Search for the cell housing the specified text and yield its [X, Y] center coordinate. 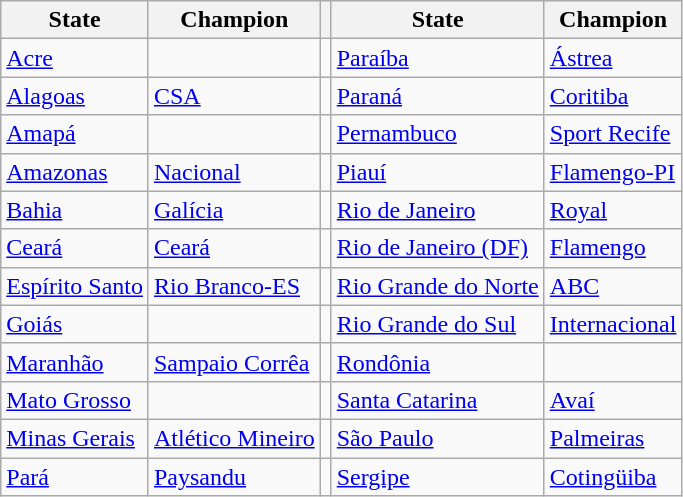
Flamengo [613, 248]
Rio Grande do Norte [438, 286]
Bahia [75, 210]
Santa Catarina [438, 400]
Rio de Janeiro (DF) [438, 248]
Paysandu [234, 477]
Maranhão [75, 362]
Royal [613, 210]
Minas Gerais [75, 438]
Atlético Mineiro [234, 438]
Coritiba [613, 96]
Acre [75, 58]
Ástrea [613, 58]
Rondônia [438, 362]
Galícia [234, 210]
Goiás [75, 324]
Palmeiras [613, 438]
Mato Grosso [75, 400]
Paraná [438, 96]
Pernambuco [438, 134]
Pará [75, 477]
Alagoas [75, 96]
Flamengo-PI [613, 172]
Internacional [613, 324]
Sampaio Corrêa [234, 362]
Sergipe [438, 477]
Rio Grande do Sul [438, 324]
Piauí [438, 172]
Espírito Santo [75, 286]
São Paulo [438, 438]
Amazonas [75, 172]
Paraíba [438, 58]
Rio Branco-ES [234, 286]
Rio de Janeiro [438, 210]
Amapá [75, 134]
Avaí [613, 400]
Nacional [234, 172]
Sport Recife [613, 134]
ABC [613, 286]
CSA [234, 96]
Cotingüiba [613, 477]
